Find where the given text appears and provide that cell's center as (x, y) coordinate. 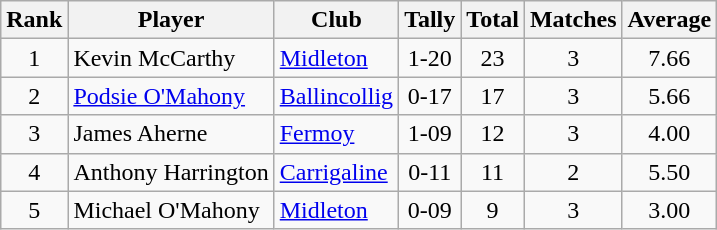
4 (34, 172)
Podsie O'Mahony (171, 96)
Tally (430, 20)
1-09 (430, 134)
Club (336, 20)
Matches (573, 20)
Total (493, 20)
Michael O'Mahony (171, 210)
0-09 (430, 210)
Kevin McCarthy (171, 58)
0-11 (430, 172)
Average (670, 20)
Ballincollig (336, 96)
5 (34, 210)
Fermoy (336, 134)
Carrigaline (336, 172)
23 (493, 58)
James Aherne (171, 134)
1-20 (430, 58)
Player (171, 20)
0-17 (430, 96)
Rank (34, 20)
7.66 (670, 58)
4.00 (670, 134)
5.50 (670, 172)
9 (493, 210)
17 (493, 96)
11 (493, 172)
12 (493, 134)
1 (34, 58)
3.00 (670, 210)
Anthony Harrington (171, 172)
5.66 (670, 96)
